Determine the [X, Y] coordinate at the center of the cell enclosing the given text.  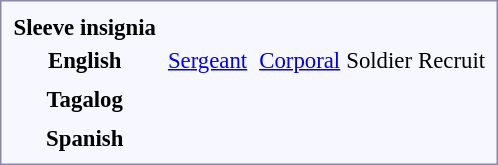
Corporal [300, 60]
Sergeant [207, 60]
Recruit [452, 60]
Spanish [84, 138]
Sleeve insignia [84, 27]
English [84, 60]
Soldier [380, 60]
Tagalog [84, 99]
